Search for the cell housing the specified text and yield its [x, y] center coordinate. 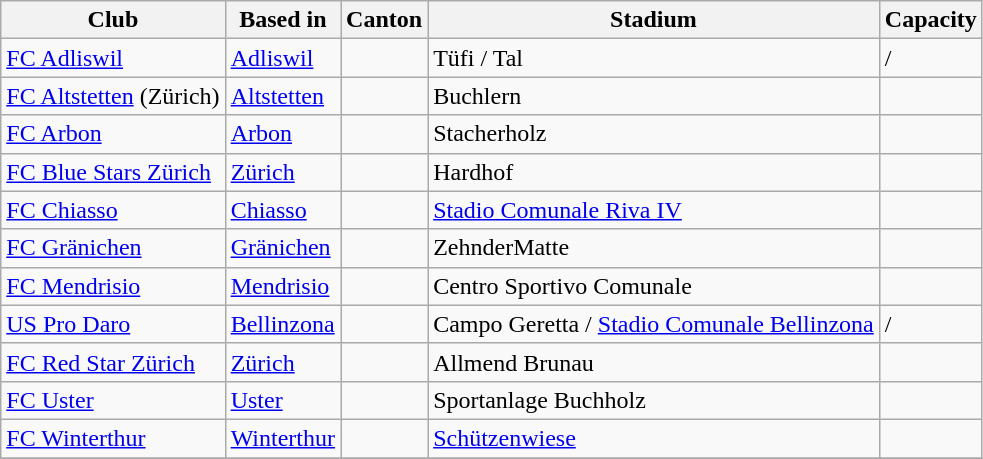
Buchlern [654, 96]
Based in [282, 20]
Sportanlage Buchholz [654, 400]
FC Arbon [113, 134]
Uster [282, 400]
Tüfi / Tal [654, 58]
Club [113, 20]
Winterthur [282, 438]
FC Gränichen [113, 248]
Schützenwiese [654, 438]
FC Winterthur [113, 438]
US Pro Daro [113, 324]
ZehnderMatte [654, 248]
Canton [384, 20]
Centro Sportivo Comunale [654, 286]
Campo Geretta / Stadio Comunale Bellinzona [654, 324]
Arbon [282, 134]
FC Adliswil [113, 58]
FC Uster [113, 400]
Stadium [654, 20]
FC Mendrisio [113, 286]
Gränichen [282, 248]
Chiasso [282, 210]
Stacherholz [654, 134]
FC Blue Stars Zürich [113, 172]
FC Altstetten (Zürich) [113, 96]
Capacity [930, 20]
Stadio Comunale Riva IV [654, 210]
Mendrisio [282, 286]
Adliswil [282, 58]
FC Red Star Zürich [113, 362]
Bellinzona [282, 324]
FC Chiasso [113, 210]
Allmend Brunau [654, 362]
Altstetten [282, 96]
Hardhof [654, 172]
